Scan for the cell matching the given text and deliver its (x, y) coordinate at center. 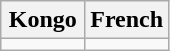
Kongo (43, 20)
French (127, 20)
